Return the [x, y] coordinate for the center point of the cell that contains the specified text.  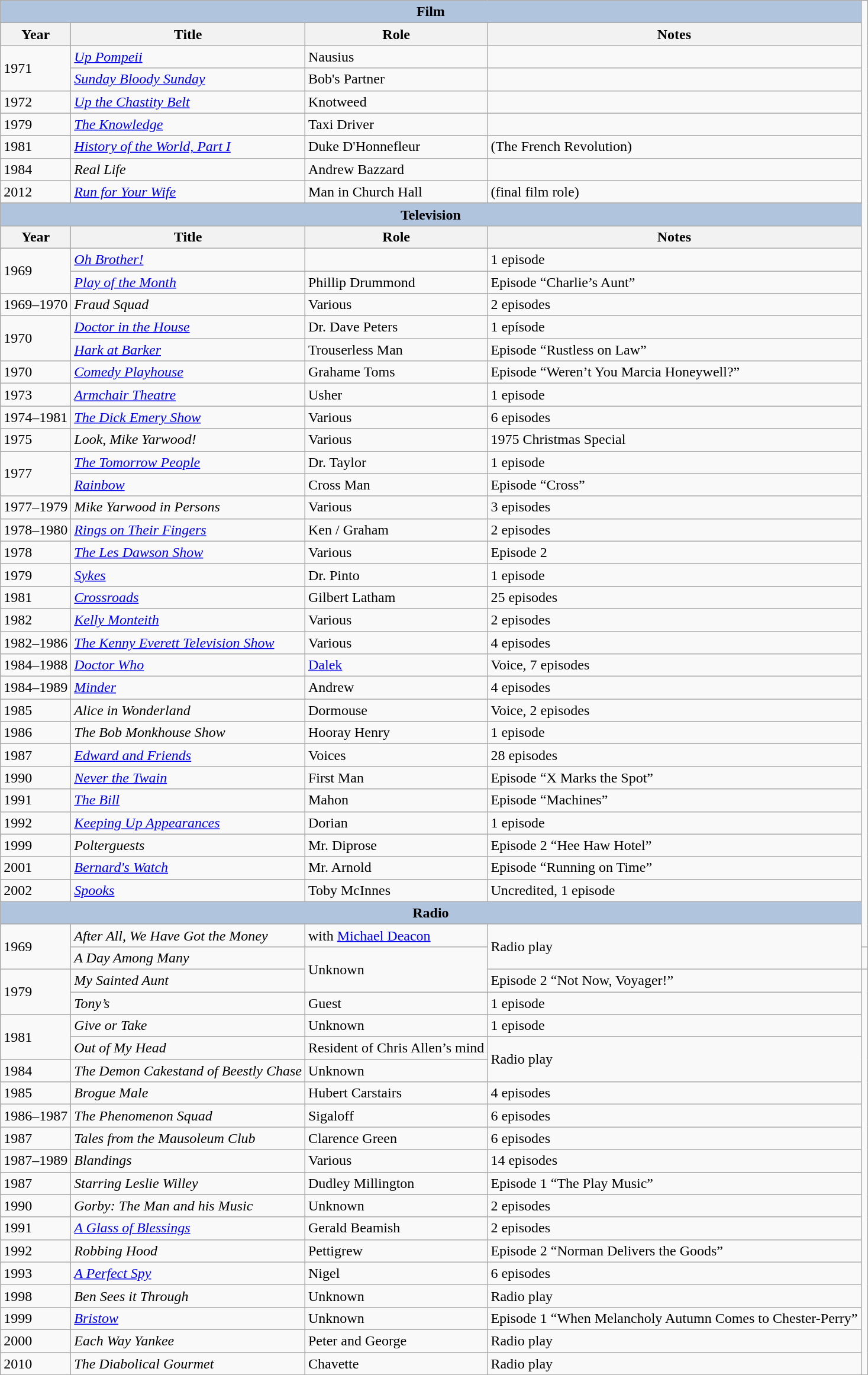
History of the World, Part I [188, 147]
Mr. Diprose [396, 845]
Sykes [188, 575]
Play of the Month [188, 282]
1993 [36, 1273]
Grahame Toms [396, 372]
Hark at Barker [188, 350]
The Knowledge [188, 124]
14 episodes [675, 1161]
Episode 1 “The Play Music” [675, 1183]
Bob's Partner [396, 79]
1984–1988 [36, 665]
Episode “Charlie’s Aunt” [675, 282]
The Demon Cakestand of Beestly Chase [188, 1071]
1971 [36, 68]
The Bob Monkhouse Show [188, 733]
Chavette [396, 1363]
Phillip Drummond [396, 282]
Give or Take [188, 1026]
2002 [36, 890]
Dorian [396, 823]
Gorby: The Man and his Music [188, 1206]
Rainbow [188, 485]
A Perfect Spy [188, 1273]
1975 [36, 440]
1974–1981 [36, 417]
Doctor Who [188, 665]
2001 [36, 868]
2010 [36, 1363]
1969–1970 [36, 305]
The Tomorrow People [188, 462]
Rings on Their Fingers [188, 530]
Look, Mike Yarwood! [188, 440]
28 episodes [675, 755]
Oh Brother! [188, 259]
Armchair Theatre [188, 395]
My Sainted Aunt [188, 980]
Dr. Dave Peters [396, 327]
Resident of Chris Allen’s mind [396, 1048]
3 episodes [675, 507]
The Dick Emery Show [188, 417]
Episode “Weren’t You Marcia Honeywell?” [675, 372]
Kelly Monteith [188, 620]
Up Pompeii [188, 57]
Blandings [188, 1161]
Each Way Yankee [188, 1341]
Episode 1 “When Melancholy Autumn Comes to Chester-Perry” [675, 1318]
Ben Sees it Through [188, 1296]
Guest [396, 1003]
Television [431, 214]
After All, We Have Got the Money [188, 935]
Spooks [188, 890]
Out of My Head [188, 1048]
Mahon [396, 800]
1975 Christmas Special [675, 440]
2000 [36, 1341]
1982–1986 [36, 642]
Dr. Pinto [396, 575]
Episode “Running on Time” [675, 868]
Dalek [396, 665]
Hubert Carstairs [396, 1093]
Mike Yarwood in Persons [188, 507]
Usher [396, 395]
with Michael Deacon [396, 935]
(final film role) [675, 192]
Tony’s [188, 1003]
Robbing Hood [188, 1251]
The Les Dawson Show [188, 552]
Knotweed [396, 102]
Episode 2 [675, 552]
Comedy Playhouse [188, 372]
Peter and George [396, 1341]
1972 [36, 102]
Sunday Bloody Sunday [188, 79]
Pettigrew [396, 1251]
1984–1989 [36, 688]
Voice, 7 episodes [675, 665]
Minder [188, 688]
The Diabolical Gourmet [188, 1363]
Starring Leslie Willey [188, 1183]
2012 [36, 192]
Mr. Arnold [396, 868]
Trouserless Man [396, 350]
The Bill [188, 800]
Doctor in the House [188, 327]
Gilbert Latham [396, 597]
Bristow [188, 1318]
1986 [36, 733]
1977–1979 [36, 507]
First Man [396, 778]
25 episodes [675, 597]
Episode “X Marks the Spot” [675, 778]
Real Life [188, 169]
1982 [36, 620]
1 epísode [675, 327]
Fraud Squad [188, 305]
1977 [36, 474]
Keeping Up Appearances [188, 823]
Dormouse [396, 710]
Episode “Cross” [675, 485]
Episode 2 “Norman Delivers the Goods” [675, 1251]
Episode “Machines” [675, 800]
Tales from the Mausoleum Club [188, 1138]
1978 [36, 552]
The Kenny Everett Television Show [188, 642]
1973 [36, 395]
1987–1989 [36, 1161]
Hooray Henry [396, 733]
Radio [431, 913]
Up the Chastity Belt [188, 102]
Dr. Taylor [396, 462]
A Day Among Many [188, 958]
Toby McInnes [396, 890]
Polterguests [188, 845]
Run for Your Wife [188, 192]
1998 [36, 1296]
Taxi Driver [396, 124]
Brogue Male [188, 1093]
Edward and Friends [188, 755]
Man in Church Hall [396, 192]
Bernard's Watch [188, 868]
The Phenomenon Squad [188, 1116]
Alice in Wonderland [188, 710]
(The French Revolution) [675, 147]
1978–1980 [36, 530]
Andrew [396, 688]
Uncredited, 1 episode [675, 890]
Ken / Graham [396, 530]
1986–1987 [36, 1116]
Episode 2 “Hee Haw Hotel” [675, 845]
Dudley Millington [396, 1183]
Never the Twain [188, 778]
Clarence Green [396, 1138]
Nigel [396, 1273]
Episode 2 “Not Now, Voyager!” [675, 980]
Gerald Beamish [396, 1228]
Nausius [396, 57]
Sigaloff [396, 1116]
Episode “Rustless on Law” [675, 350]
Voices [396, 755]
Voice, 2 episodes [675, 710]
Duke D'Honnefleur [396, 147]
Andrew Bazzard [396, 169]
Cross Man [396, 485]
A Glass of Blessings [188, 1228]
Crossroads [188, 597]
Film [431, 12]
